Capture the cell that displays the provided text and extract its [x, y] central coordinate. 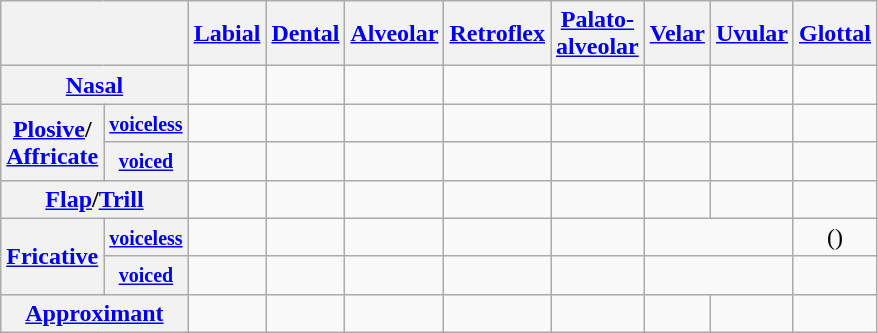
Labial [227, 34]
Plosive/Affricate [52, 142]
Retroflex [498, 34]
Velar [677, 34]
() [834, 237]
Glottal [834, 34]
Palato-alveolar [598, 34]
Fricative [52, 256]
Uvular [752, 34]
Flap/Trill [94, 199]
Alveolar [394, 34]
Approximant [94, 313]
Dental [306, 34]
Nasal [94, 85]
